For the text-containing cell, return its midpoint in (X, Y) coordinate format. 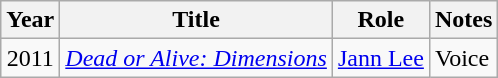
Voice (463, 58)
Jann Lee (380, 58)
2011 (30, 58)
Dead or Alive: Dimensions (196, 58)
Notes (463, 20)
Year (30, 20)
Role (380, 20)
Title (196, 20)
